Return (x, y) of the center of cell containing provided text 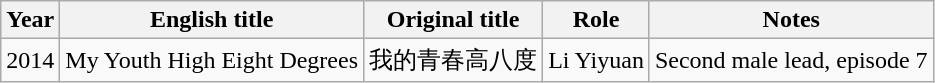
Notes (791, 20)
Role (596, 20)
Original title (454, 20)
My Youth High Eight Degrees (212, 60)
Year (30, 20)
English title (212, 20)
我的青春高八度 (454, 60)
Li Yiyuan (596, 60)
2014 (30, 60)
Second male lead, episode 7 (791, 60)
